Return the (X, Y) coordinate for the center point of the cell that contains the specified text.  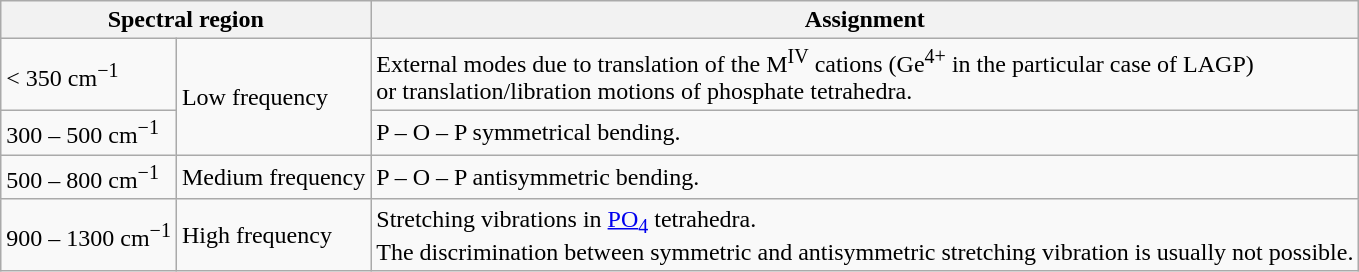
P – O – P symmetrical bending. (865, 132)
< 350 cm−1 (89, 75)
900 – 1300 cm−1 (89, 234)
300 – 500 cm−1 (89, 132)
Stretching vibrations in PO4 tetrahedra.The discrimination between symmetric and antisymmetric stretching vibration is usually not possible. (865, 234)
Medium frequency (273, 178)
High frequency (273, 234)
P – O – P antisymmetric bending. (865, 178)
External modes due to translation of the MIV cations (Ge4+ in the particular case of LAGP)or translation/libration motions of phosphate tetrahedra. (865, 75)
Spectral region (186, 20)
500 – 800 cm−1 (89, 178)
Assignment (865, 20)
Low frequency (273, 97)
